Identify which cell holds the provided text, then report its [X, Y] central coordinate. 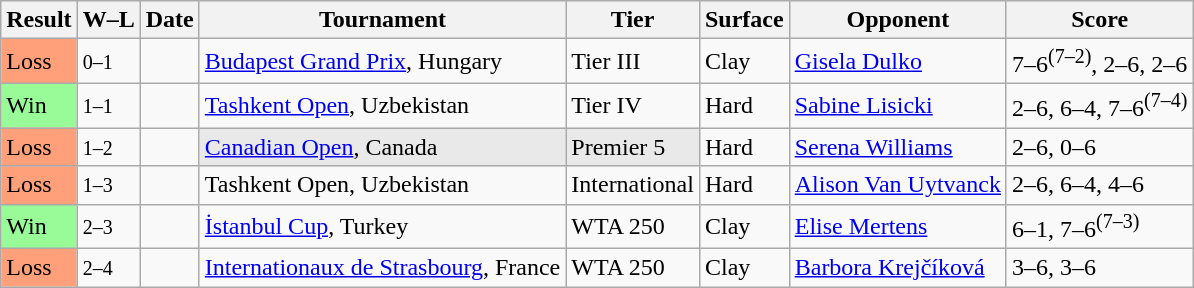
İstanbul Cup, Turkey [382, 226]
Date [170, 20]
2–6, 0–6 [1099, 147]
Serena Williams [898, 147]
6–1, 7–6(7–3) [1099, 226]
2–4 [108, 268]
Surface [744, 20]
2–3 [108, 226]
Tournament [382, 20]
Tier III [633, 62]
3–6, 3–6 [1099, 268]
International [633, 185]
Alison Van Uytvanck [898, 185]
Premier 5 [633, 147]
1–2 [108, 147]
2–6, 6–4, 7–6(7–4) [1099, 106]
1–3 [108, 185]
Score [1099, 20]
7–6(7–2), 2–6, 2–6 [1099, 62]
2–6, 6–4, 4–6 [1099, 185]
1–1 [108, 106]
Tier [633, 20]
Canadian Open, Canada [382, 147]
Gisela Dulko [898, 62]
Sabine Lisicki [898, 106]
Tier IV [633, 106]
Result [39, 20]
W–L [108, 20]
Internationaux de Strasbourg, France [382, 268]
Opponent [898, 20]
Elise Mertens [898, 226]
0–1 [108, 62]
Budapest Grand Prix, Hungary [382, 62]
Barbora Krejčíková [898, 268]
